Search for the cell housing the specified text and yield its (x, y) center coordinate. 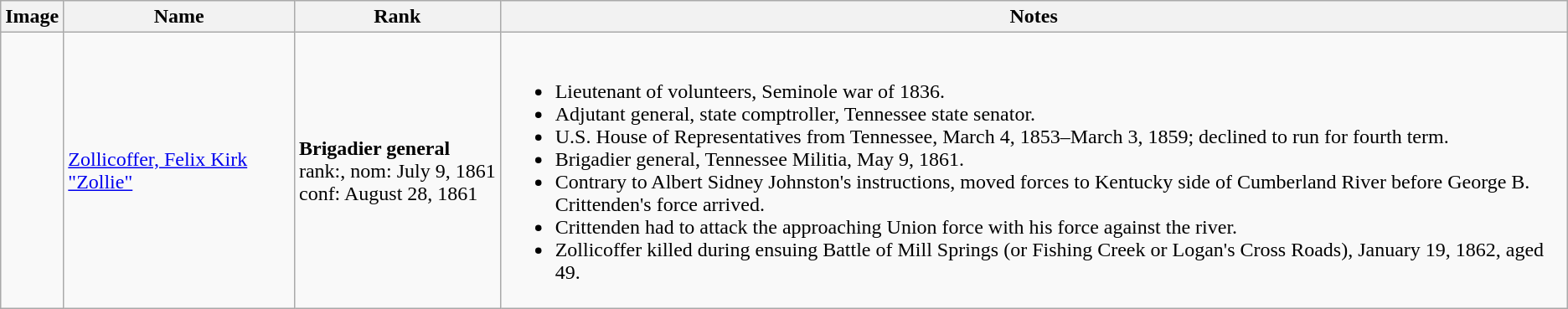
Image (32, 17)
Name (179, 17)
Notes (1034, 17)
Rank (397, 17)
Brigadier generalrank:, nom: July 9, 1861conf: August 28, 1861 (397, 171)
Zollicoffer, Felix Kirk "Zollie" (179, 171)
